Output the [x, y] coordinate of the center of the cell containing the given text.  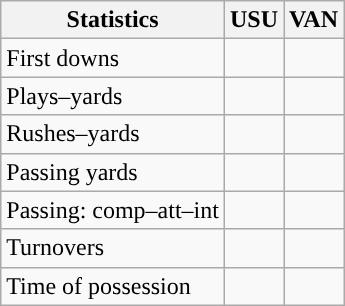
USU [254, 20]
Passing: comp–att–int [113, 210]
VAN [314, 20]
Plays–yards [113, 96]
First downs [113, 58]
Rushes–yards [113, 134]
Statistics [113, 20]
Passing yards [113, 172]
Turnovers [113, 248]
Time of possession [113, 286]
